Detect which cell encompasses the target text, then output its [X, Y] center coordinate. 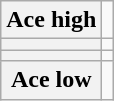
Ace low [52, 80]
Ace high [52, 20]
